Detect which cell encompasses the target text, then output its [x, y] center coordinate. 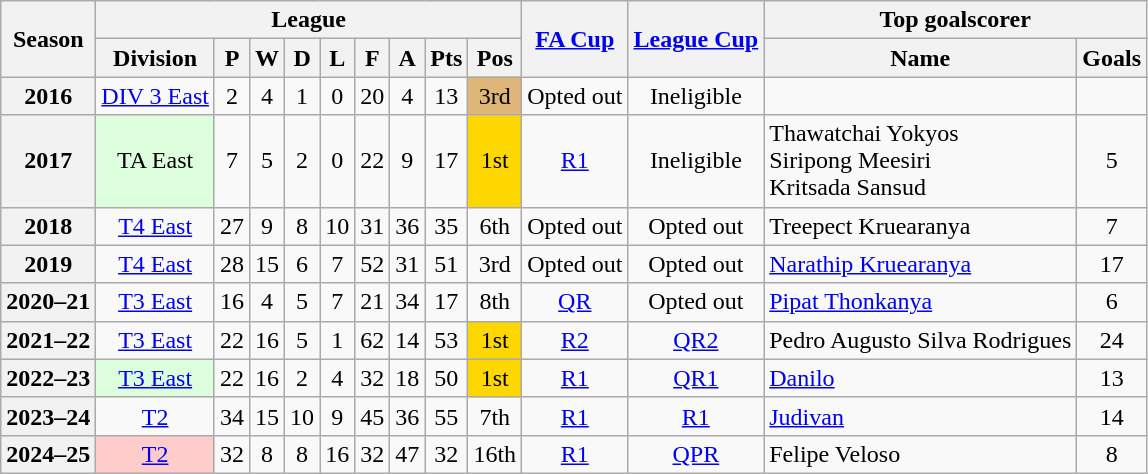
28 [232, 264]
35 [446, 226]
Pipat Thonkanya [920, 302]
51 [446, 264]
Goals [1112, 58]
TA East [156, 161]
7th [495, 416]
DIV 3 East [156, 96]
Season [48, 39]
18 [408, 378]
2016 [48, 96]
20 [372, 96]
Felipe Veloso [920, 454]
52 [372, 264]
Pedro Augusto Silva Rodrigues [920, 340]
Pts [446, 58]
2019 [48, 264]
D [302, 58]
2018 [48, 226]
Pos [495, 58]
8th [495, 302]
2020–21 [48, 302]
QR1 [696, 378]
QPR [696, 454]
Treepect Kruearanya [920, 226]
Narathip Kruearanya [920, 264]
55 [446, 416]
2023–24 [48, 416]
2017 [48, 161]
21 [372, 302]
F [372, 58]
16th [495, 454]
53 [446, 340]
Thawatchai Yokyos Siripong Meesiri Kritsada Sansud [920, 161]
League [309, 20]
QR [575, 302]
Danilo [920, 378]
2021–22 [48, 340]
Division [156, 58]
QR2 [696, 340]
R2 [575, 340]
P [232, 58]
27 [232, 226]
2022–23 [48, 378]
Name [920, 58]
FA Cup [575, 39]
50 [446, 378]
L [338, 58]
47 [408, 454]
A [408, 58]
6th [495, 226]
W [266, 58]
Judivan [920, 416]
45 [372, 416]
2024–25 [48, 454]
League Cup [696, 39]
Top goalscorer [956, 20]
24 [1112, 340]
62 [372, 340]
